Return [X, Y] of the center of cell containing provided text 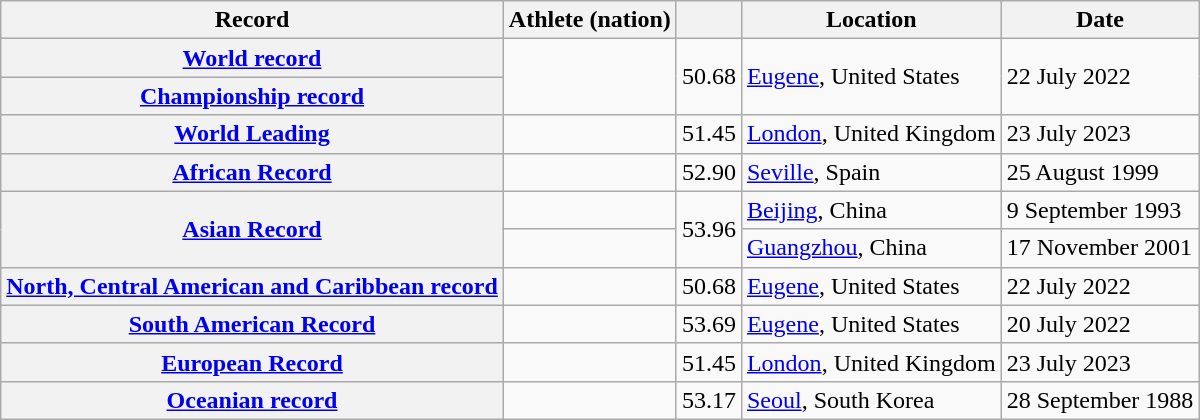
European Record [252, 362]
53.96 [708, 229]
North, Central American and Caribbean record [252, 286]
Guangzhou, China [871, 248]
World record [252, 58]
African Record [252, 172]
Championship record [252, 96]
Oceanian record [252, 400]
Beijing, China [871, 210]
20 July 2022 [1100, 324]
28 September 1988 [1100, 400]
Date [1100, 20]
17 November 2001 [1100, 248]
25 August 1999 [1100, 172]
Seville, Spain [871, 172]
Location [871, 20]
Record [252, 20]
9 September 1993 [1100, 210]
53.17 [708, 400]
Athlete (nation) [590, 20]
South American Record [252, 324]
Asian Record [252, 229]
53.69 [708, 324]
World Leading [252, 134]
Seoul, South Korea [871, 400]
52.90 [708, 172]
